Find where the given text appears and provide that cell's center as (x, y) coordinate. 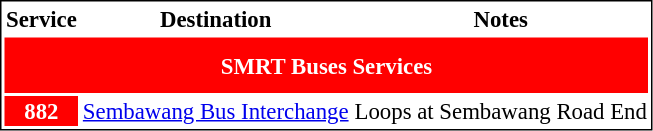
Notes (500, 19)
882 (41, 111)
Service (41, 19)
SMRT Buses Services (326, 66)
Destination (216, 19)
Loops at Sembawang Road End (500, 111)
Sembawang Bus Interchange (216, 111)
